Detect which cell encompasses the target text, then output its [x, y] center coordinate. 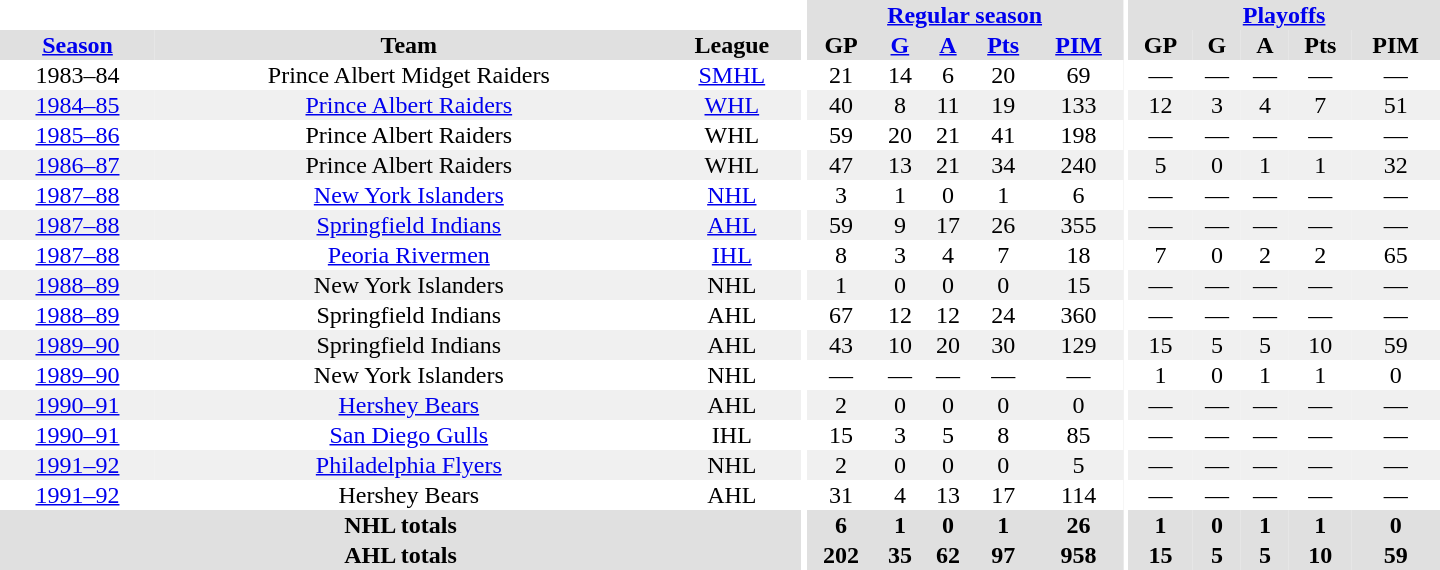
85 [1078, 435]
Playoffs [1284, 15]
League [732, 45]
62 [948, 555]
240 [1078, 165]
SMHL [732, 75]
AHL totals [400, 555]
47 [840, 165]
958 [1078, 555]
198 [1078, 135]
1983–84 [78, 75]
40 [840, 105]
Season [78, 45]
114 [1078, 495]
31 [840, 495]
41 [1003, 135]
65 [1396, 255]
129 [1078, 345]
1985–86 [78, 135]
202 [840, 555]
14 [900, 75]
360 [1078, 315]
67 [840, 315]
35 [900, 555]
NHL totals [400, 525]
32 [1396, 165]
30 [1003, 345]
43 [840, 345]
34 [1003, 165]
1986–87 [78, 165]
1984–85 [78, 105]
355 [1078, 225]
18 [1078, 255]
97 [1003, 555]
19 [1003, 105]
Philadelphia Flyers [409, 465]
Regular season [964, 15]
24 [1003, 315]
San Diego Gulls [409, 435]
69 [1078, 75]
Prince Albert Midget Raiders [409, 75]
51 [1396, 105]
11 [948, 105]
9 [900, 225]
Team [409, 45]
133 [1078, 105]
Peoria Rivermen [409, 255]
